Determine the (x, y) coordinate at the center of the cell enclosing the given text.  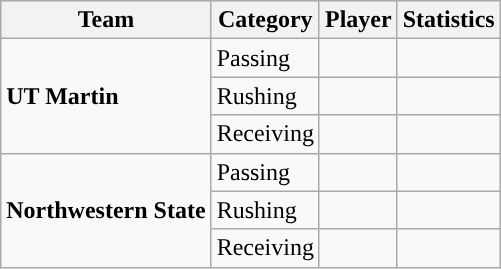
Player (358, 20)
Category (265, 20)
UT Martin (106, 96)
Team (106, 20)
Northwestern State (106, 210)
Statistics (448, 20)
